Detect which cell encompasses the target text, then output its (x, y) center coordinate. 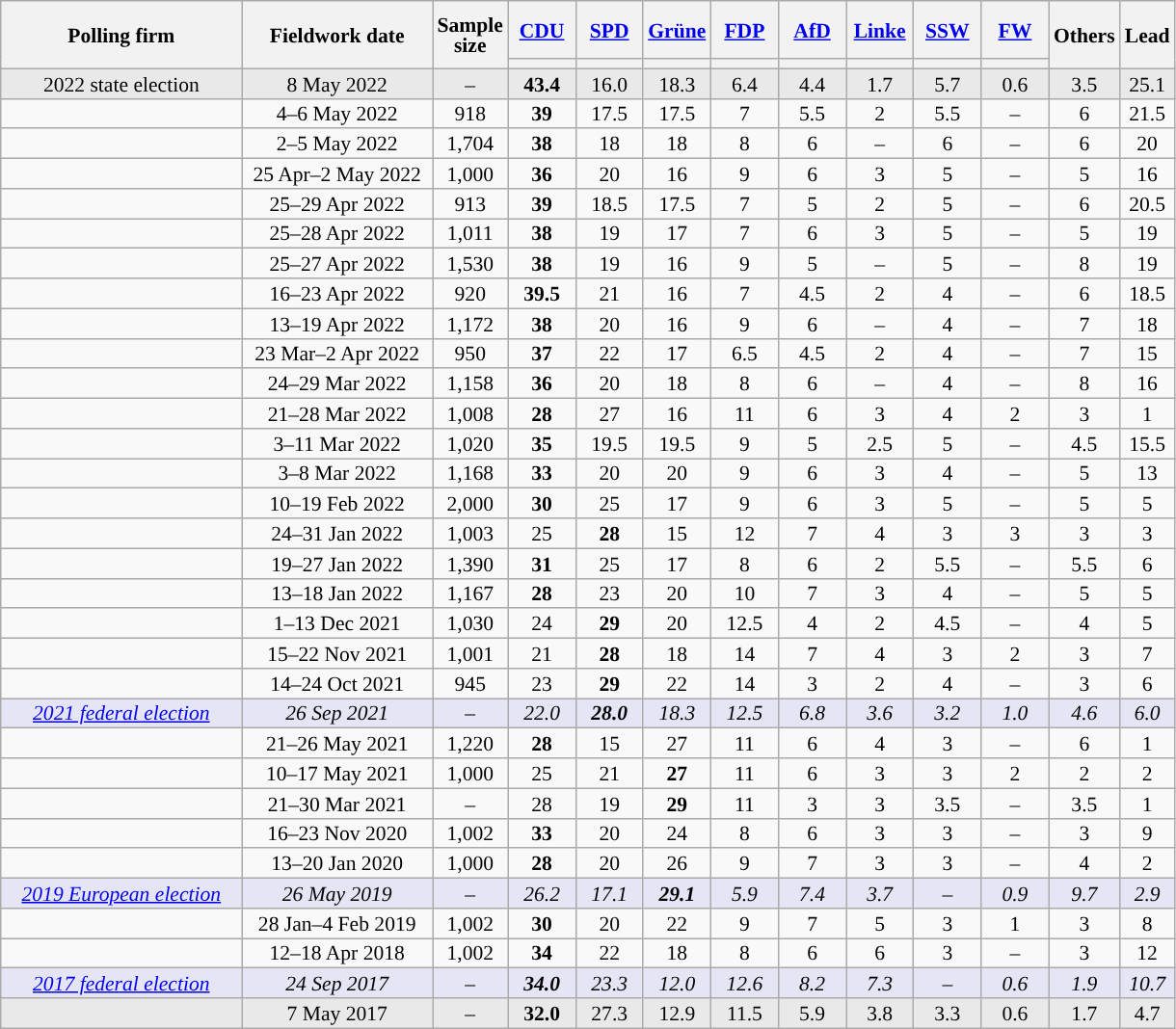
17.1 (609, 894)
16–23 Nov 2020 (337, 832)
Fieldwork date (337, 35)
27.3 (609, 1014)
3.3 (948, 1014)
37 (542, 353)
26 Sep 2021 (337, 713)
13–19 Apr 2022 (337, 324)
10–17 May 2021 (337, 773)
7.4 (812, 894)
13–18 Jan 2022 (337, 594)
25 Apr–2 May 2022 (337, 173)
4.4 (812, 83)
SSW (948, 30)
2–5 May 2022 (337, 145)
6.8 (812, 713)
11.5 (744, 1014)
16.0 (609, 83)
2021 federal election (121, 713)
8.2 (812, 983)
8 May 2022 (337, 83)
920 (469, 293)
13–20 Jan 2020 (337, 863)
1,011 (469, 233)
25–27 Apr 2022 (337, 264)
9.7 (1084, 894)
20.5 (1147, 204)
4–6 May 2022 (337, 114)
15.5 (1147, 443)
SPD (609, 30)
13 (1147, 474)
5.7 (948, 83)
4.6 (1084, 713)
4.7 (1147, 1014)
12.9 (677, 1014)
2017 federal election (121, 983)
26 (677, 863)
24–31 Jan 2022 (337, 534)
1,003 (469, 534)
1.9 (1084, 983)
24–29 Mar 2022 (337, 383)
2.9 (1147, 894)
Polling firm (121, 35)
35 (542, 443)
Grüne (677, 30)
22.0 (542, 713)
1,530 (469, 264)
6.0 (1147, 713)
1,020 (469, 443)
FDP (744, 30)
2,000 (469, 503)
39.5 (542, 293)
10.7 (1147, 983)
21–28 Mar 2022 (337, 414)
CDU (542, 30)
2019 European election (121, 894)
0.9 (1015, 894)
1,008 (469, 414)
21.5 (1147, 114)
3.6 (880, 713)
2022 state election (121, 83)
FW (1015, 30)
10–19 Feb 2022 (337, 503)
19–27 Jan 2022 (337, 563)
3–8 Mar 2022 (337, 474)
6.4 (744, 83)
10 (744, 594)
32.0 (542, 1014)
29.1 (677, 894)
12–18 Apr 2018 (337, 954)
12.6 (744, 983)
1,030 (469, 624)
1–13 Dec 2021 (337, 624)
1.0 (1015, 713)
2.5 (880, 443)
15–22 Nov 2021 (337, 653)
3–11 Mar 2022 (337, 443)
1,220 (469, 744)
12.0 (677, 983)
Others (1084, 35)
918 (469, 114)
7 May 2017 (337, 1014)
25–29 Apr 2022 (337, 204)
913 (469, 204)
1,390 (469, 563)
1,167 (469, 594)
3.7 (880, 894)
16–23 Apr 2022 (337, 293)
43.4 (542, 83)
34.0 (542, 983)
24 Sep 2017 (337, 983)
34 (542, 954)
Lead (1147, 35)
945 (469, 684)
3.2 (948, 713)
1,704 (469, 145)
1,158 (469, 383)
Samplesize (469, 35)
14–24 Oct 2021 (337, 684)
1,168 (469, 474)
1,172 (469, 324)
3.8 (880, 1014)
7.3 (880, 983)
21–30 Mar 2021 (337, 804)
25.1 (1147, 83)
28 Jan–4 Feb 2019 (337, 923)
950 (469, 353)
Linke (880, 30)
26 May 2019 (337, 894)
1,001 (469, 653)
23 Mar–2 Apr 2022 (337, 353)
26.2 (542, 894)
6.5 (744, 353)
31 (542, 563)
AfD (812, 30)
25–28 Apr 2022 (337, 233)
23.3 (609, 983)
28.0 (609, 713)
21–26 May 2021 (337, 744)
